Capture the cell that displays the provided text and extract its [X, Y] central coordinate. 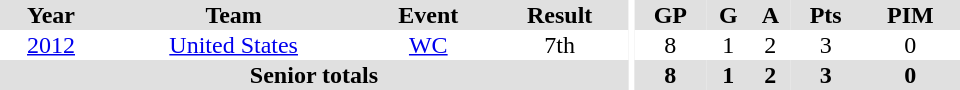
Event [428, 15]
Result [560, 15]
GP [670, 15]
G [728, 15]
WC [428, 45]
Pts [826, 15]
A [770, 15]
Team [234, 15]
United States [234, 45]
Senior totals [314, 75]
PIM [910, 15]
2012 [51, 45]
7th [560, 45]
Year [51, 15]
